Scan for the cell matching the given text and deliver its [x, y] coordinate at center. 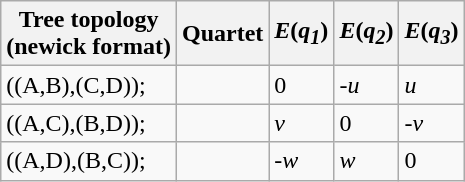
E(q3) [432, 34]
((A,D),(B,C)); [89, 161]
E(q1) [302, 34]
((A,C),(B,D)); [89, 123]
E(q2) [366, 34]
u [432, 85]
((A,B),(C,D)); [89, 85]
v [302, 123]
-v [432, 123]
w [366, 161]
-u [366, 85]
-w [302, 161]
Tree topology(newick format) [89, 34]
Quartet [222, 34]
